Search for the cell housing the specified text and yield its (X, Y) center coordinate. 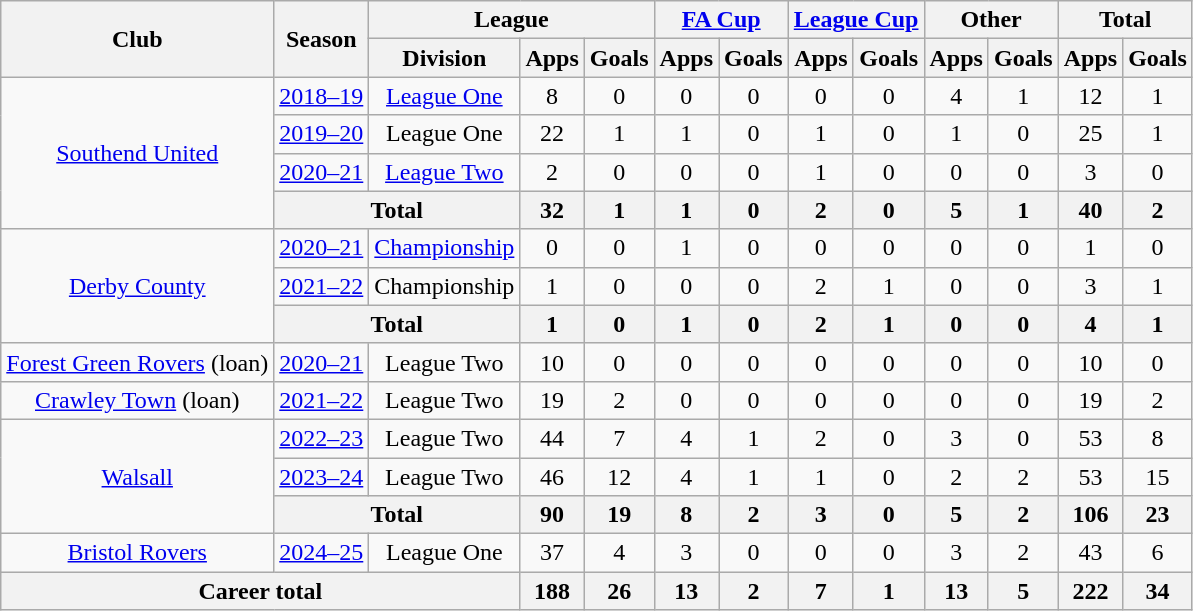
Forest Green Rovers (loan) (138, 362)
25 (1090, 134)
43 (1090, 553)
Walsall (138, 476)
Other (991, 20)
40 (1090, 210)
106 (1090, 515)
6 (1158, 553)
34 (1158, 591)
Derby County (138, 286)
Season (322, 39)
League Cup (856, 20)
FA Cup (721, 20)
Southend United (138, 153)
2024–25 (322, 553)
26 (619, 591)
46 (552, 477)
23 (1158, 515)
2018–19 (322, 96)
League (512, 20)
44 (552, 438)
37 (552, 553)
Bristol Rovers (138, 553)
15 (1158, 477)
222 (1090, 591)
22 (552, 134)
90 (552, 515)
Crawley Town (loan) (138, 400)
Division (444, 58)
Club (138, 39)
2022–23 (322, 438)
32 (552, 210)
2023–24 (322, 477)
188 (552, 591)
Career total (260, 591)
2019–20 (322, 134)
